Search for the cell housing the specified text and yield its [x, y] center coordinate. 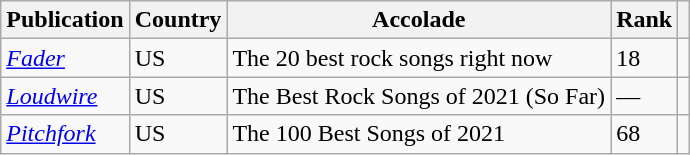
68 [644, 134]
The 20 best rock songs right now [419, 58]
— [644, 96]
Pitchfork [65, 134]
Country [178, 20]
18 [644, 58]
The 100 Best Songs of 2021 [419, 134]
Publication [65, 20]
Rank [644, 20]
Fader [65, 58]
The Best Rock Songs of 2021 (So Far) [419, 96]
Accolade [419, 20]
Loudwire [65, 96]
